Return [X, Y] of the center of cell containing provided text 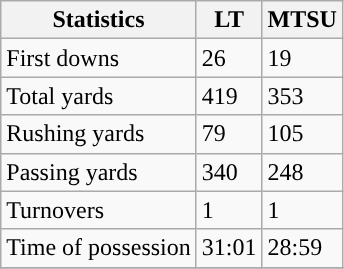
Statistics [99, 20]
419 [229, 96]
26 [229, 58]
353 [302, 96]
Time of possession [99, 248]
79 [229, 134]
340 [229, 172]
Rushing yards [99, 134]
Turnovers [99, 210]
MTSU [302, 20]
28:59 [302, 248]
Passing yards [99, 172]
105 [302, 134]
LT [229, 20]
19 [302, 58]
31:01 [229, 248]
248 [302, 172]
First downs [99, 58]
Total yards [99, 96]
